Return [x, y] of the center of cell containing provided text 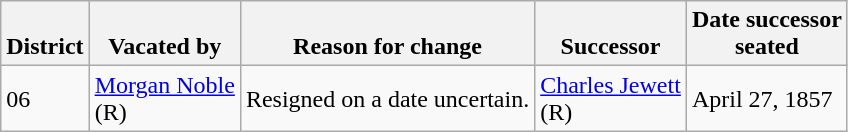
April 27, 1857 [766, 98]
Reason for change [387, 34]
District [45, 34]
Date successorseated [766, 34]
Resigned on a date uncertain. [387, 98]
Vacated by [164, 34]
Successor [611, 34]
Morgan Noble(R) [164, 98]
Charles Jewett(R) [611, 98]
06 [45, 98]
